Find where the given text appears and provide that cell's center as (x, y) coordinate. 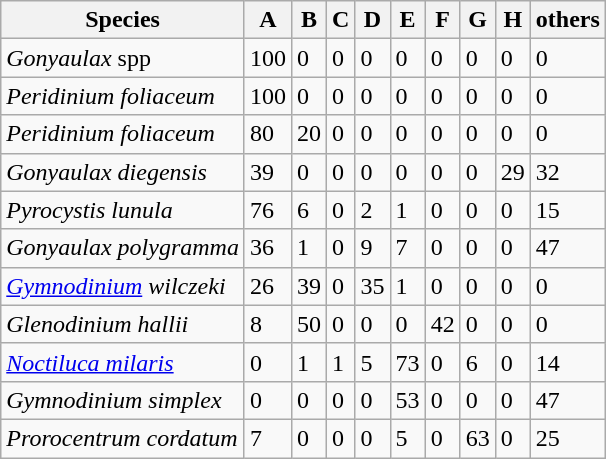
Gymnodinium wilczeki (123, 286)
53 (408, 400)
32 (568, 172)
A (268, 20)
2 (372, 210)
14 (568, 362)
E (408, 20)
Gonyaulax polygramma (123, 248)
73 (408, 362)
29 (512, 172)
others (568, 20)
36 (268, 248)
C (341, 20)
Species (123, 20)
Noctiluca milaris (123, 362)
15 (568, 210)
Prorocentrum cordatum (123, 438)
35 (372, 286)
26 (268, 286)
Gymnodinium simplex (123, 400)
Glenodinium hallii (123, 324)
Gonyaulax diegensis (123, 172)
25 (568, 438)
42 (442, 324)
63 (478, 438)
Pyrocystis lunula (123, 210)
G (478, 20)
8 (268, 324)
Gonyaulax spp (123, 58)
D (372, 20)
20 (310, 134)
50 (310, 324)
H (512, 20)
9 (372, 248)
80 (268, 134)
76 (268, 210)
B (310, 20)
F (442, 20)
